Determine the (X, Y) coordinate at the center of the cell enclosing the given text.  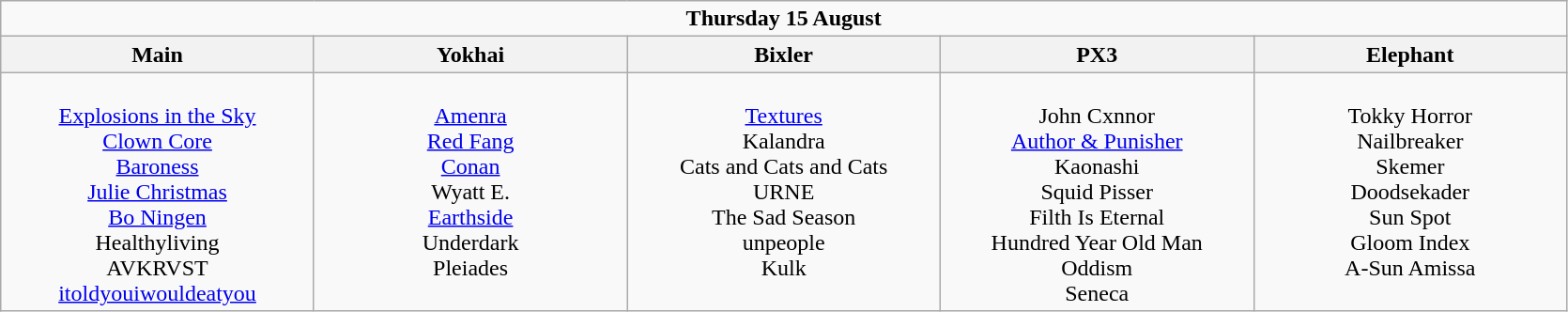
John Cxnnor Author & Punisher Kaonashi Squid Pisser Filth Is Eternal Hundred Year Old Man Oddism Seneca (1097, 192)
Bixler (784, 55)
Tokky Horror Nailbreaker Skemer Doodsekader Sun Spot Gloom Index A-Sun Amissa (1410, 192)
PX3 (1097, 55)
Elephant (1410, 55)
Thursday 15 August (784, 19)
Explosions in the Sky Clown Core Baroness Julie Christmas Bo Ningen Healthyliving AVKRVST itoldyouiwouldeatyou (158, 192)
Textures Kalandra Cats and Cats and Cats URNE The Sad Season unpeople Kulk (784, 192)
Main (158, 55)
Amenra Red Fang Conan Wyatt E. Earthside Underdark Pleiades (470, 192)
Yokhai (470, 55)
